Return the (x, y) coordinate for the center point of the cell that contains the specified text.  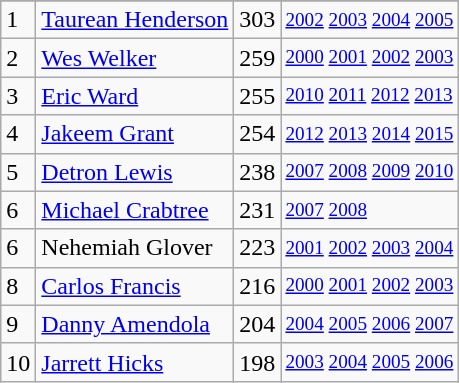
Jakeem Grant (135, 134)
Wes Welker (135, 58)
204 (258, 324)
231 (258, 210)
238 (258, 172)
8 (18, 286)
Nehemiah Glover (135, 248)
198 (258, 362)
4 (18, 134)
Michael Crabtree (135, 210)
303 (258, 20)
Eric Ward (135, 96)
Jarrett Hicks (135, 362)
254 (258, 134)
3 (18, 96)
2003 2004 2005 2006 (370, 362)
255 (258, 96)
223 (258, 248)
1 (18, 20)
2 (18, 58)
Carlos Francis (135, 286)
Detron Lewis (135, 172)
2010 2011 2012 2013 (370, 96)
Danny Amendola (135, 324)
259 (258, 58)
2004 2005 2006 2007 (370, 324)
9 (18, 324)
Taurean Henderson (135, 20)
2002 2003 2004 2005 (370, 20)
10 (18, 362)
2001 2002 2003 2004 (370, 248)
2007 2008 (370, 210)
216 (258, 286)
5 (18, 172)
2012 2013 2014 2015 (370, 134)
2007 2008 2009 2010 (370, 172)
